For the text-containing cell, return its midpoint in [x, y] coordinate format. 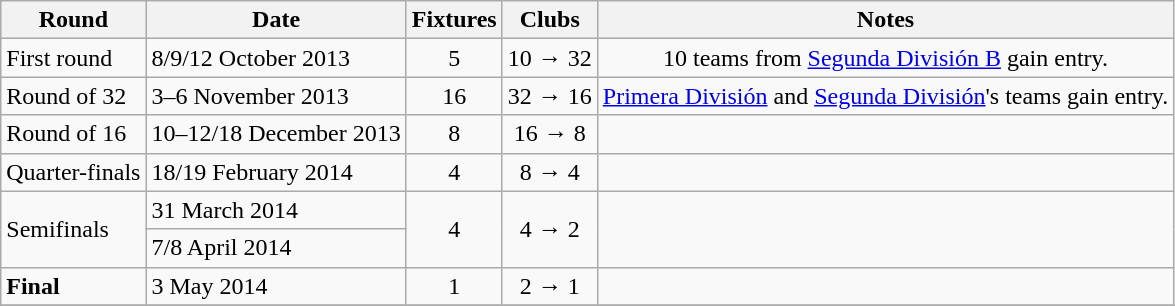
Clubs [550, 20]
31 March 2014 [276, 210]
Quarter-finals [74, 172]
7/8 April 2014 [276, 248]
5 [454, 58]
Notes [885, 20]
10–12/18 December 2013 [276, 134]
3–6 November 2013 [276, 96]
16 [454, 96]
First round [74, 58]
18/19 February 2014 [276, 172]
Round of 32 [74, 96]
Date [276, 20]
2 → 1 [550, 286]
Round [74, 20]
4 → 2 [550, 229]
16 → 8 [550, 134]
32 → 16 [550, 96]
3 May 2014 [276, 286]
8 → 4 [550, 172]
Primera División and Segunda División's teams gain entry. [885, 96]
Round of 16 [74, 134]
8 [454, 134]
10 teams from Segunda División B gain entry. [885, 58]
8/9/12 October 2013 [276, 58]
Final [74, 286]
1 [454, 286]
Semifinals [74, 229]
Fixtures [454, 20]
10 → 32 [550, 58]
